Scan for the cell matching the given text and deliver its (X, Y) coordinate at center. 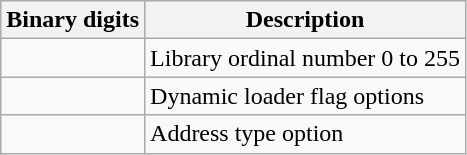
Address type option (306, 134)
Dynamic loader flag options (306, 96)
Library ordinal number 0 to 255 (306, 58)
Binary digits (73, 20)
Description (306, 20)
